Identify which cell holds the provided text, then report its [X, Y] central coordinate. 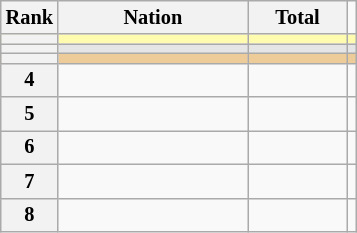
8 [30, 215]
4 [30, 80]
Rank [30, 17]
7 [30, 181]
Nation [153, 17]
Total [298, 17]
6 [30, 147]
5 [30, 114]
